Search for the cell housing the specified text and yield its [x, y] center coordinate. 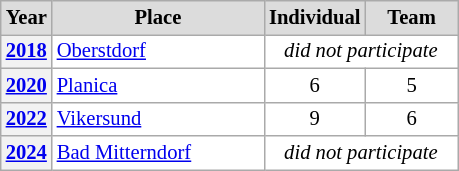
2024 [26, 153]
Individual [314, 17]
Year [26, 17]
9 [314, 119]
5 [411, 85]
Place [158, 17]
Planica [158, 85]
Bad Mitterndorf [158, 153]
2020 [26, 85]
2018 [26, 51]
Vikersund [158, 119]
Team [411, 17]
Oberstdorf [158, 51]
2022 [26, 119]
